For the text-containing cell, return its midpoint in [x, y] coordinate format. 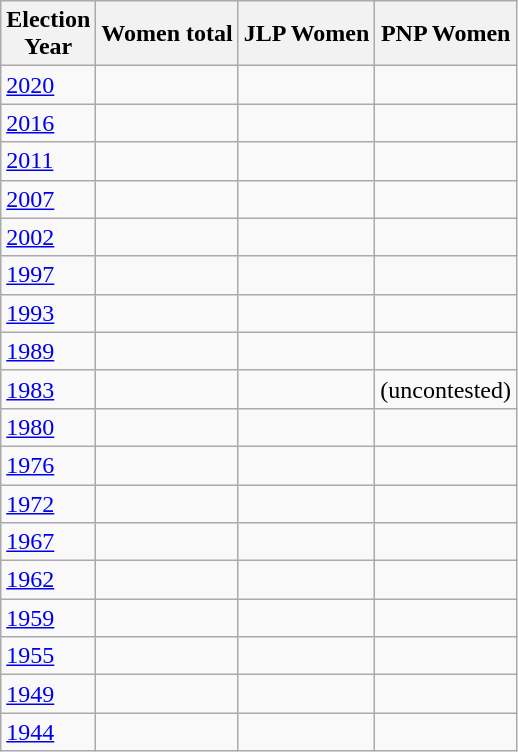
1944 [48, 732]
2016 [48, 123]
1976 [48, 465]
1983 [48, 389]
1993 [48, 313]
JLP Women [306, 34]
2007 [48, 199]
1959 [48, 618]
Election Year [48, 34]
2020 [48, 85]
Women total [167, 34]
1980 [48, 427]
1955 [48, 656]
(uncontested) [446, 389]
PNP Women [446, 34]
2011 [48, 161]
1967 [48, 542]
1949 [48, 694]
2002 [48, 237]
1989 [48, 351]
1997 [48, 275]
1972 [48, 503]
1962 [48, 580]
